Scan for the cell matching the given text and deliver its [X, Y] coordinate at center. 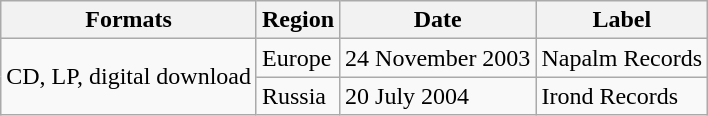
24 November 2003 [438, 58]
Label [622, 20]
Napalm Records [622, 58]
Region [298, 20]
Irond Records [622, 96]
Formats [129, 20]
CD, LP, digital download [129, 77]
Date [438, 20]
20 July 2004 [438, 96]
Russia [298, 96]
Europe [298, 58]
